Search for the cell housing the specified text and yield its (X, Y) center coordinate. 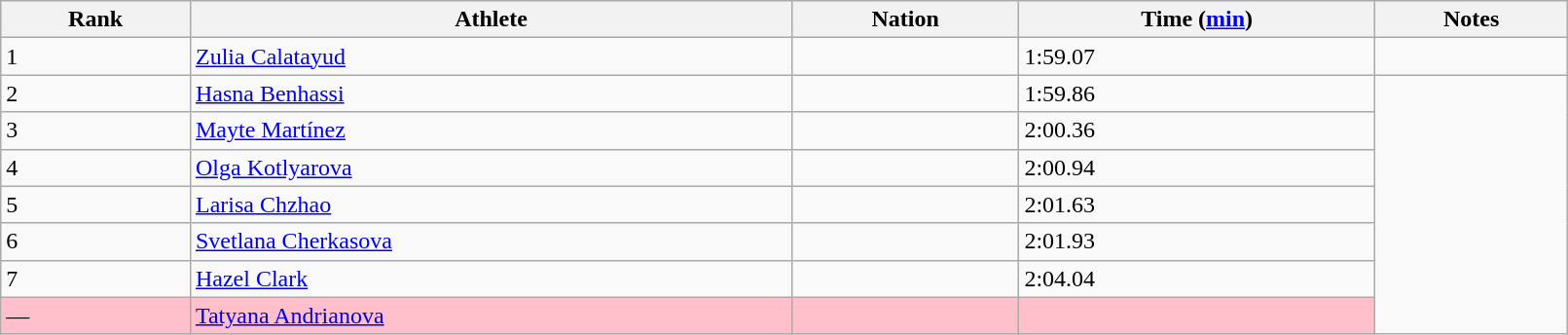
Tatyana Andrianova (491, 316)
1:59.07 (1197, 56)
Athlete (491, 19)
2 (95, 93)
2:04.04 (1197, 279)
Olga Kotlyarova (491, 167)
4 (95, 167)
5 (95, 205)
Time (min) (1197, 19)
1 (95, 56)
2:01.93 (1197, 242)
6 (95, 242)
1:59.86 (1197, 93)
Svetlana Cherkasova (491, 242)
Rank (95, 19)
Larisa Chzhao (491, 205)
Hasna Benhassi (491, 93)
Nation (905, 19)
2:01.63 (1197, 205)
Mayte Martínez (491, 130)
7 (95, 279)
— (95, 316)
3 (95, 130)
2:00.94 (1197, 167)
Notes (1471, 19)
Hazel Clark (491, 279)
Zulia Calatayud (491, 56)
2:00.36 (1197, 130)
